Identify which cell holds the provided text, then report its (x, y) central coordinate. 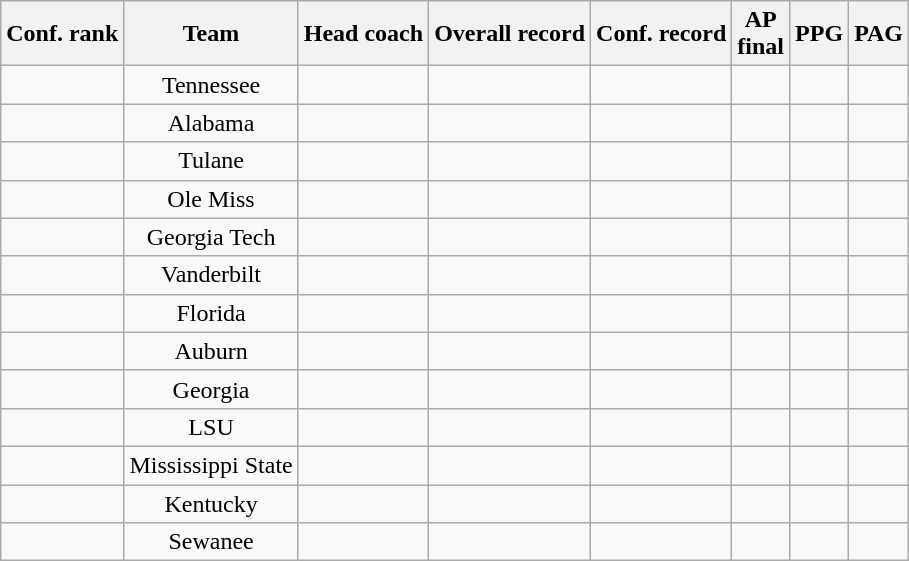
Conf. rank (62, 34)
Georgia (211, 389)
Ole Miss (211, 199)
Florida (211, 313)
Vanderbilt (211, 275)
Georgia Tech (211, 237)
Team (211, 34)
PPG (820, 34)
Auburn (211, 351)
Sewanee (211, 542)
Head coach (363, 34)
Overall record (510, 34)
Conf. record (662, 34)
APfinal (761, 34)
Tulane (211, 161)
Alabama (211, 123)
PAG (879, 34)
Kentucky (211, 503)
Mississippi State (211, 465)
LSU (211, 427)
Tennessee (211, 85)
